Extract the [x, y] coordinate from the center of the cell holding the provided text.  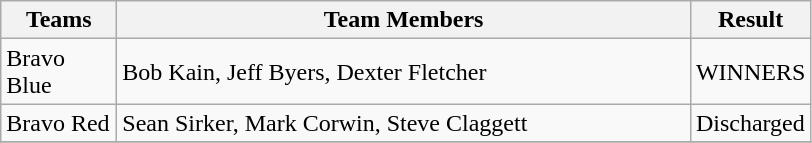
Discharged [750, 123]
Sean Sirker, Mark Corwin, Steve Claggett [404, 123]
Team Members [404, 20]
Bravo Blue [59, 72]
Bob Kain, Jeff Byers, Dexter Fletcher [404, 72]
Teams [59, 20]
Bravo Red [59, 123]
WINNERS [750, 72]
Result [750, 20]
